Scan for the cell matching the given text and deliver its [x, y] coordinate at center. 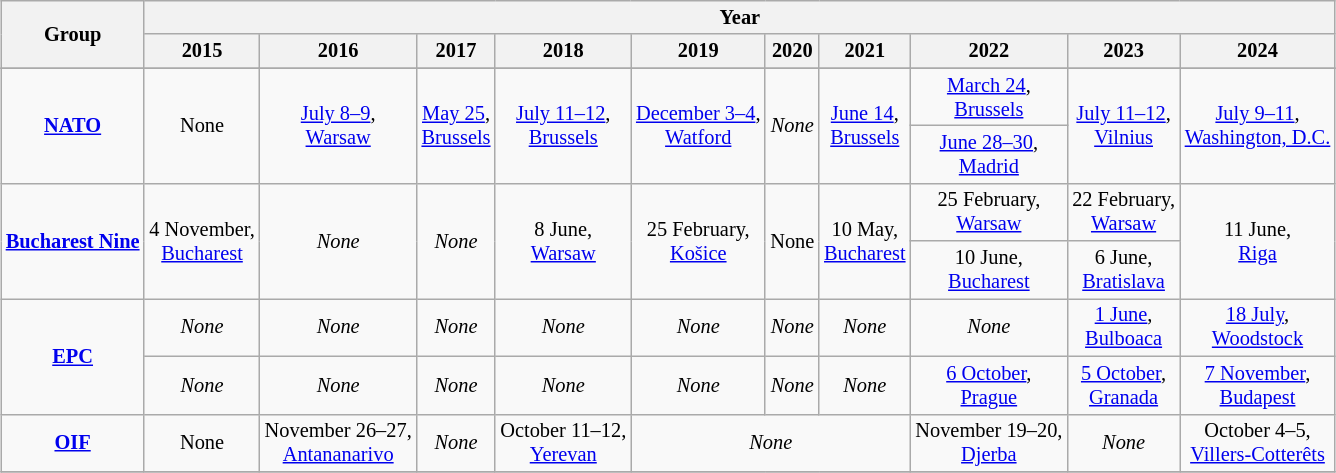
1 June, Bulboaca [1124, 327]
10 May, Bucharest [864, 240]
May 25, Brussels [456, 126]
October 4–5, Villers-Cotterêts [1258, 443]
March 24, Brussels [988, 97]
June 14, Brussels [864, 126]
June 28–30, Madrid [988, 154]
25 February, Košice [698, 240]
OIF [73, 443]
2023 [1124, 51]
25 February, Warsaw [988, 212]
Group [73, 34]
November 26–27, Antananarivo [338, 443]
10 June, Bucharest [988, 270]
October 11–12, Yerevan [563, 443]
11 June, Riga [1258, 240]
2016 [338, 51]
July 11–12, Vilnius [1124, 126]
2018 [563, 51]
22 February, Warsaw [1124, 212]
6 June, Bratislava [1124, 270]
4 November, Bucharest [202, 240]
8 June, Warsaw [563, 240]
7 November, Budapest [1258, 385]
18 July, Woodstock [1258, 327]
July 8–9, Warsaw [338, 126]
2015 [202, 51]
2024 [1258, 51]
2017 [456, 51]
2021 [864, 51]
July 9–11, Washington, D.C. [1258, 126]
2019 [698, 51]
November 19–20, Djerba [988, 443]
2020 [792, 51]
July 11–12, Brussels [563, 126]
December 3–4, Watford [698, 126]
2022 [988, 51]
6 October, Prague [988, 385]
5 October, Granada [1124, 385]
Bucharest Nine [73, 240]
NATO [73, 126]
Year [740, 17]
EPC [73, 356]
